Scan for the cell matching the given text and deliver its (x, y) coordinate at center. 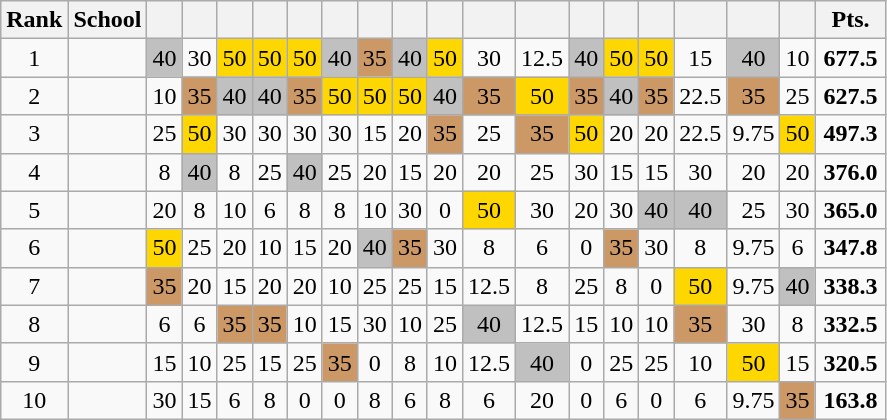
497.3 (850, 134)
332.5 (850, 324)
5 (34, 210)
338.3 (850, 286)
7 (34, 286)
9 (34, 362)
163.8 (850, 400)
1 (34, 58)
School (108, 20)
365.0 (850, 210)
Pts. (850, 20)
347.8 (850, 248)
677.5 (850, 58)
627.5 (850, 96)
376.0 (850, 172)
3 (34, 134)
4 (34, 172)
2 (34, 96)
320.5 (850, 362)
Rank (34, 20)
